Detect which cell encompasses the target text, then output its [X, Y] center coordinate. 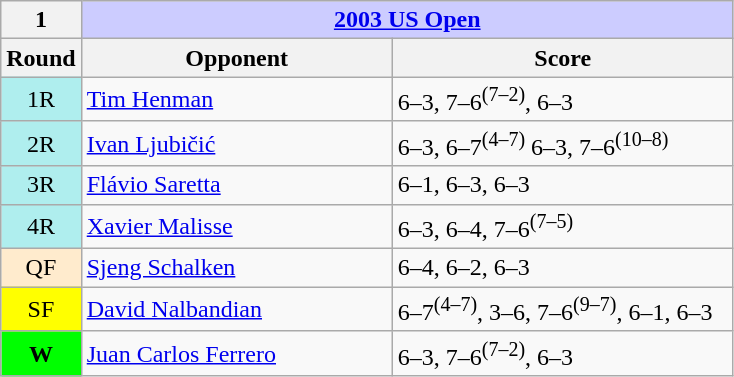
Ivan Ljubičić [236, 144]
1R [41, 100]
6–3, 6–4, 7–6(7–5) [562, 226]
Opponent [236, 58]
Score [562, 58]
Juan Carlos Ferrero [236, 354]
Sjeng Schalken [236, 268]
4R [41, 226]
6–7(4–7), 3–6, 7–6(9–7), 6–1, 6–3 [562, 310]
2003 US Open [407, 20]
W [41, 354]
1 [41, 20]
6–4, 6–2, 6–3 [562, 268]
SF [41, 310]
2R [41, 144]
Xavier Malisse [236, 226]
Round [41, 58]
QF [41, 268]
David Nalbandian [236, 310]
Tim Henman [236, 100]
Flávio Saretta [236, 185]
6–1, 6–3, 6–3 [562, 185]
6–3, 6–7(4–7) 6–3, 7–6(10–8) [562, 144]
3R [41, 185]
